Identify which cell holds the provided text, then report its (x, y) central coordinate. 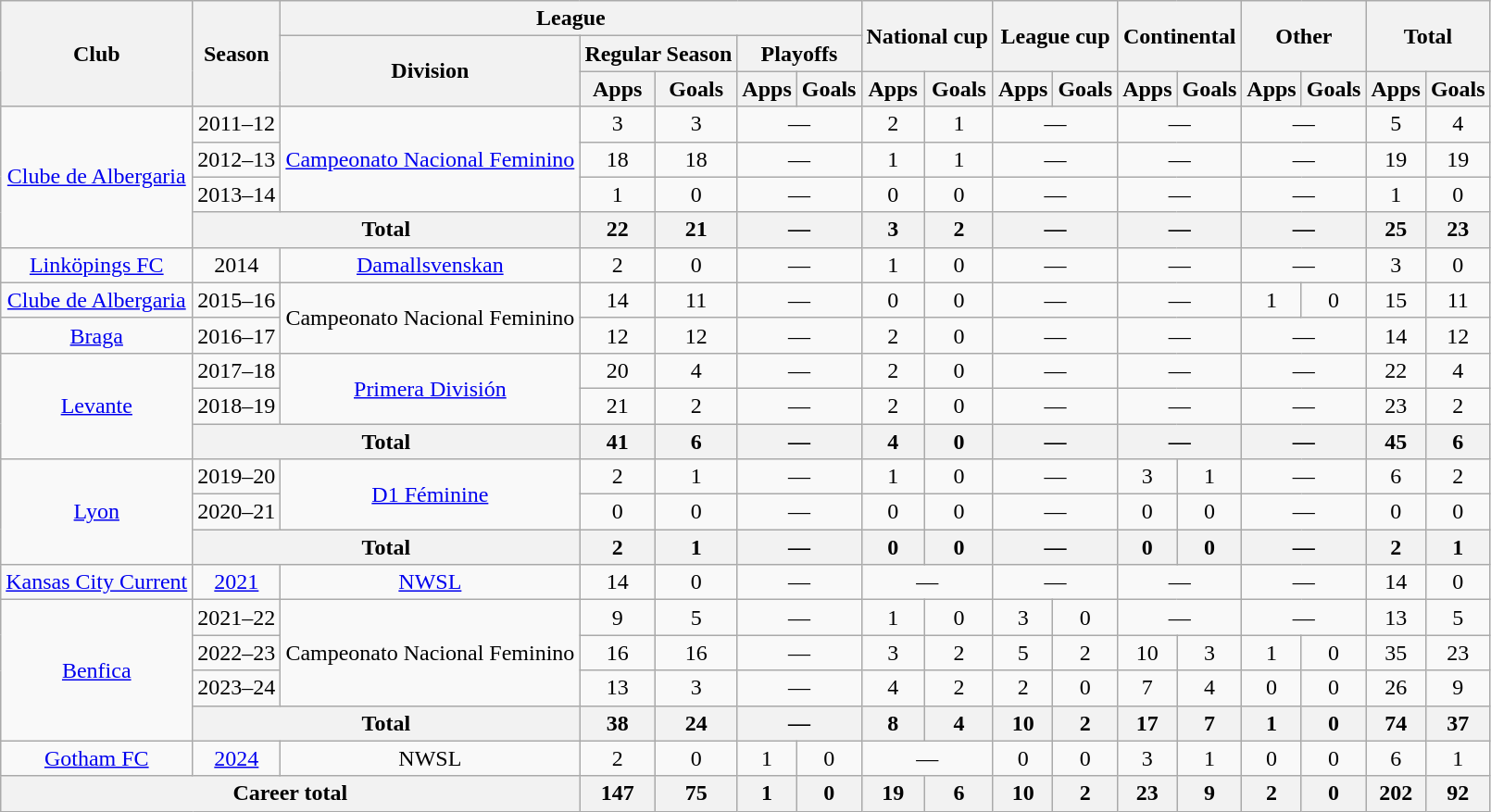
15 (1396, 300)
2022–23 (237, 653)
Gotham FC (96, 758)
147 (618, 793)
17 (1147, 723)
Division (430, 71)
D1 Féminine (430, 494)
Regular Season (658, 54)
92 (1458, 793)
Continental (1180, 36)
2011–12 (237, 124)
24 (695, 723)
74 (1396, 723)
Playoffs (799, 54)
2021–22 (237, 618)
2016–17 (237, 335)
Linköpings FC (96, 265)
2013–14 (237, 194)
Primera División (430, 388)
2018–19 (237, 406)
League (570, 19)
2019–20 (237, 477)
35 (1396, 653)
Career total (291, 793)
League cup (1055, 36)
National cup (927, 36)
2014 (237, 265)
2017–18 (237, 370)
75 (695, 793)
Lyon (96, 512)
Levante (96, 406)
Kansas City Current (96, 582)
202 (1396, 793)
2021 (237, 582)
2015–16 (237, 300)
38 (618, 723)
Damallsvenskan (430, 265)
2024 (237, 758)
2023–24 (237, 688)
26 (1396, 688)
Benfica (96, 670)
Other (1304, 36)
Braga (96, 335)
41 (618, 442)
2012–13 (237, 159)
Club (96, 54)
20 (618, 370)
2020–21 (237, 512)
Season (237, 54)
37 (1458, 723)
8 (893, 723)
25 (1396, 230)
45 (1396, 442)
